Determine the (x, y) coordinate at the center of the cell enclosing the given text.  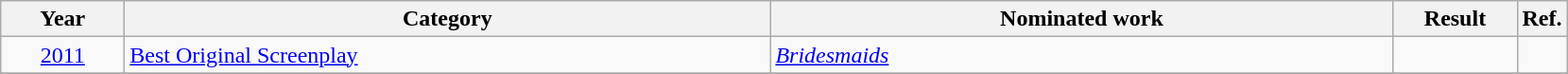
Best Original Screenplay (448, 55)
Category (448, 19)
Result (1456, 19)
Nominated work (1081, 19)
2011 (62, 55)
Bridesmaids (1081, 55)
Ref. (1542, 19)
Year (62, 19)
